Identify which cell holds the provided text, then report its (X, Y) central coordinate. 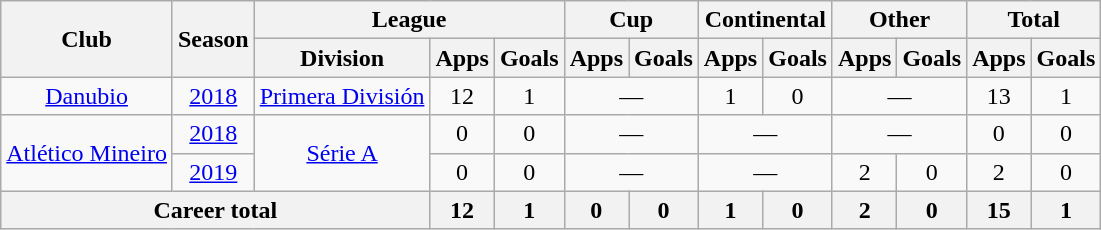
Division (342, 58)
13 (999, 96)
Continental (765, 20)
Série A (342, 153)
Total (1034, 20)
Cup (631, 20)
2019 (213, 172)
Atlético Mineiro (87, 153)
15 (999, 210)
Career total (216, 210)
Primera División (342, 96)
Season (213, 39)
Other (899, 20)
Danubio (87, 96)
Club (87, 39)
League (409, 20)
